Provide the (x, y) coordinate of the cell's center where the given text is located.  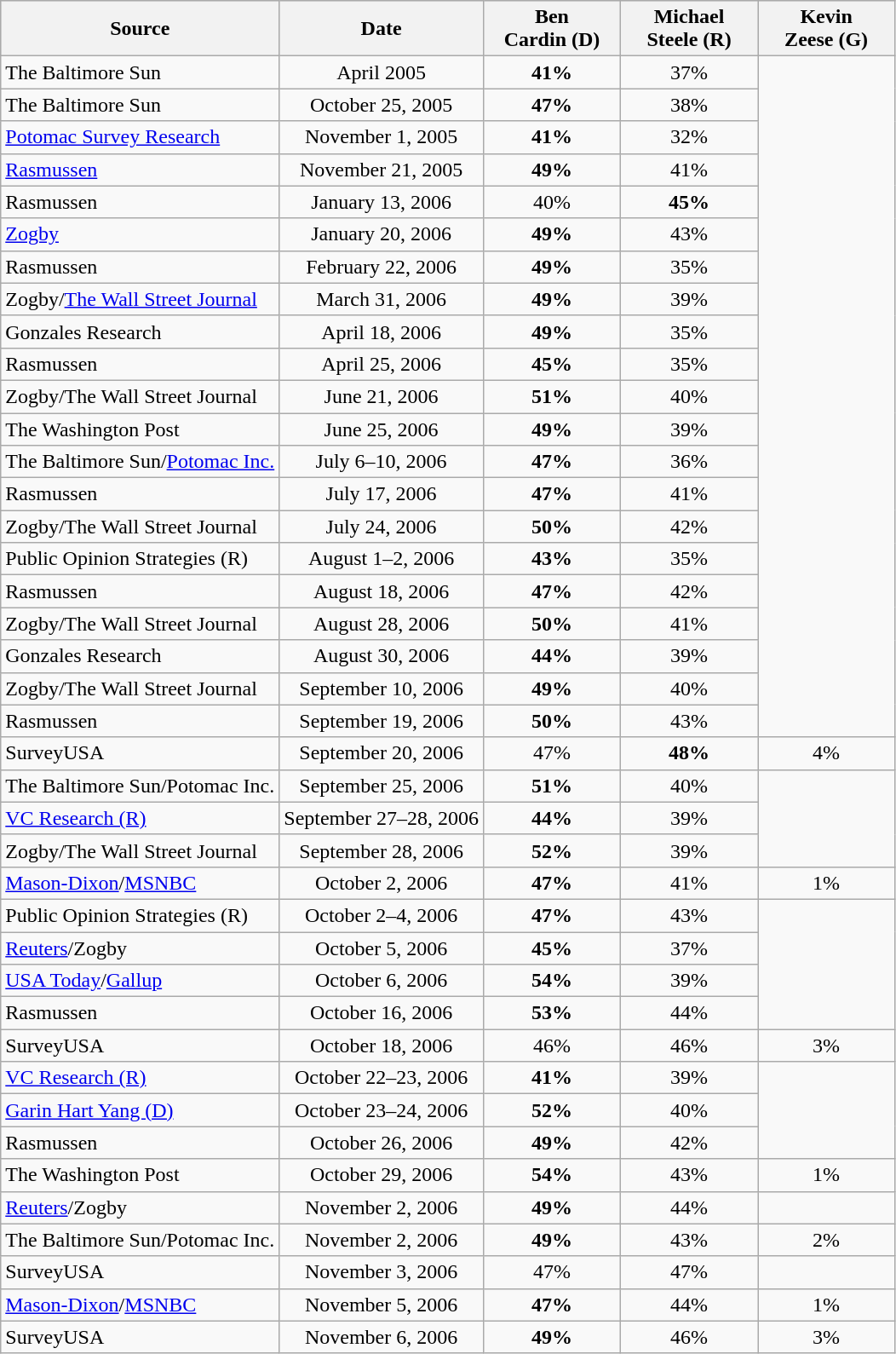
July 24, 2006 (382, 527)
October 2, 2006 (382, 883)
October 29, 2006 (382, 1175)
October 18, 2006 (382, 1046)
November 1, 2005 (382, 137)
USA Today/Gallup (140, 981)
April 18, 2006 (382, 331)
August 18, 2006 (382, 591)
2% (826, 1240)
October 6, 2006 (382, 981)
March 31, 2006 (382, 299)
June 21, 2006 (382, 396)
MichaelSteele (R) (690, 29)
November 21, 2005 (382, 170)
September 27–28, 2006 (382, 818)
September 19, 2006 (382, 721)
4% (826, 753)
BenCardin (D) (552, 29)
32% (690, 137)
September 25, 2006 (382, 786)
October 2–4, 2006 (382, 915)
November 5, 2006 (382, 1305)
Potomac Survey Research (140, 137)
October 5, 2006 (382, 948)
August 1–2, 2006 (382, 559)
Garin Hart Yang (D) (140, 1110)
53% (552, 1013)
April 2005 (382, 72)
July 17, 2006 (382, 494)
January 13, 2006 (382, 202)
October 25, 2005 (382, 105)
February 22, 2006 (382, 267)
38% (690, 105)
36% (690, 462)
June 25, 2006 (382, 429)
September 10, 2006 (382, 689)
Zogby (140, 234)
KevinZeese (G) (826, 29)
October 22–23, 2006 (382, 1078)
Source (140, 29)
September 28, 2006 (382, 850)
October 23–24, 2006 (382, 1110)
48% (690, 753)
August 30, 2006 (382, 656)
July 6–10, 2006 (382, 462)
November 3, 2006 (382, 1272)
November 6, 2006 (382, 1337)
January 20, 2006 (382, 234)
Date (382, 29)
August 28, 2006 (382, 624)
October 16, 2006 (382, 1013)
September 20, 2006 (382, 753)
October 26, 2006 (382, 1143)
April 25, 2006 (382, 364)
